Search for the cell housing the specified text and yield its [x, y] center coordinate. 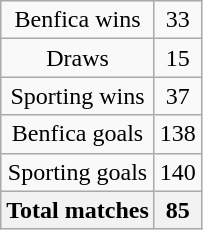
37 [178, 96]
138 [178, 134]
33 [178, 20]
Benfica wins [78, 20]
Total matches [78, 210]
85 [178, 210]
Benfica goals [78, 134]
Sporting wins [78, 96]
Draws [78, 58]
Sporting goals [78, 172]
15 [178, 58]
140 [178, 172]
